From the cell containing the given text, extract its center point as (X, Y) coordinate. 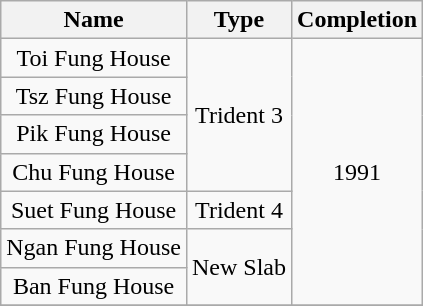
1991 (358, 172)
Ngan Fung House (94, 248)
Trident 4 (238, 210)
Pik Fung House (94, 134)
Completion (358, 20)
New Slab (238, 267)
Ban Fung House (94, 286)
Tsz Fung House (94, 96)
Chu Fung House (94, 172)
Toi Fung House (94, 58)
Suet Fung House (94, 210)
Trident 3 (238, 115)
Type (238, 20)
Name (94, 20)
